Pinpoint the cell where the given text exists, returning its (x, y) midpoint coordinate. 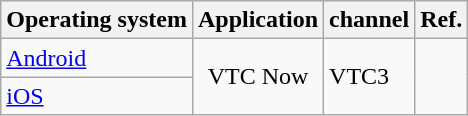
channel (370, 20)
Operating system (97, 20)
VTC3 (370, 77)
iOS (97, 96)
Application (258, 20)
Android (97, 58)
Ref. (442, 20)
VTC Now (258, 77)
